Scan for the cell matching the given text and deliver its (x, y) coordinate at center. 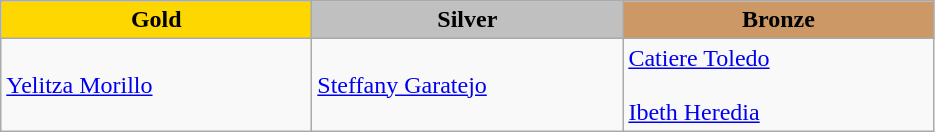
Bronze (778, 20)
Gold (156, 20)
Steffany Garatejo (468, 85)
Silver (468, 20)
Catiere ToledoIbeth Heredia (778, 85)
Yelitza Morillo (156, 85)
